For the text-containing cell, return its midpoint in (X, Y) coordinate format. 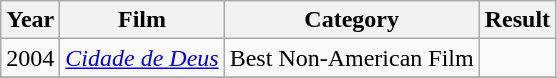
Film (142, 20)
2004 (30, 58)
Best Non-American Film (352, 58)
Result (517, 20)
Category (352, 20)
Cidade de Deus (142, 58)
Year (30, 20)
